Locate the cell with the specified text and output its [x, y] center coordinate. 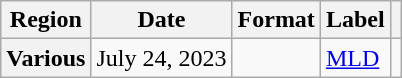
Region [46, 20]
MLD [355, 58]
Various [46, 58]
Date [162, 20]
July 24, 2023 [162, 58]
Format [276, 20]
Label [355, 20]
